Find where the given text appears and provide that cell's center as (x, y) coordinate. 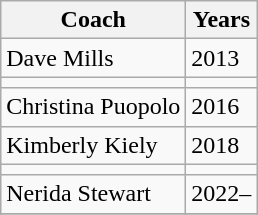
Nerida Stewart (94, 194)
2022– (222, 194)
Christina Puopolo (94, 107)
Kimberly Kiely (94, 145)
2018 (222, 145)
2013 (222, 58)
Dave Mills (94, 58)
Years (222, 20)
Coach (94, 20)
2016 (222, 107)
